Identify which cell holds the provided text, then report its (X, Y) central coordinate. 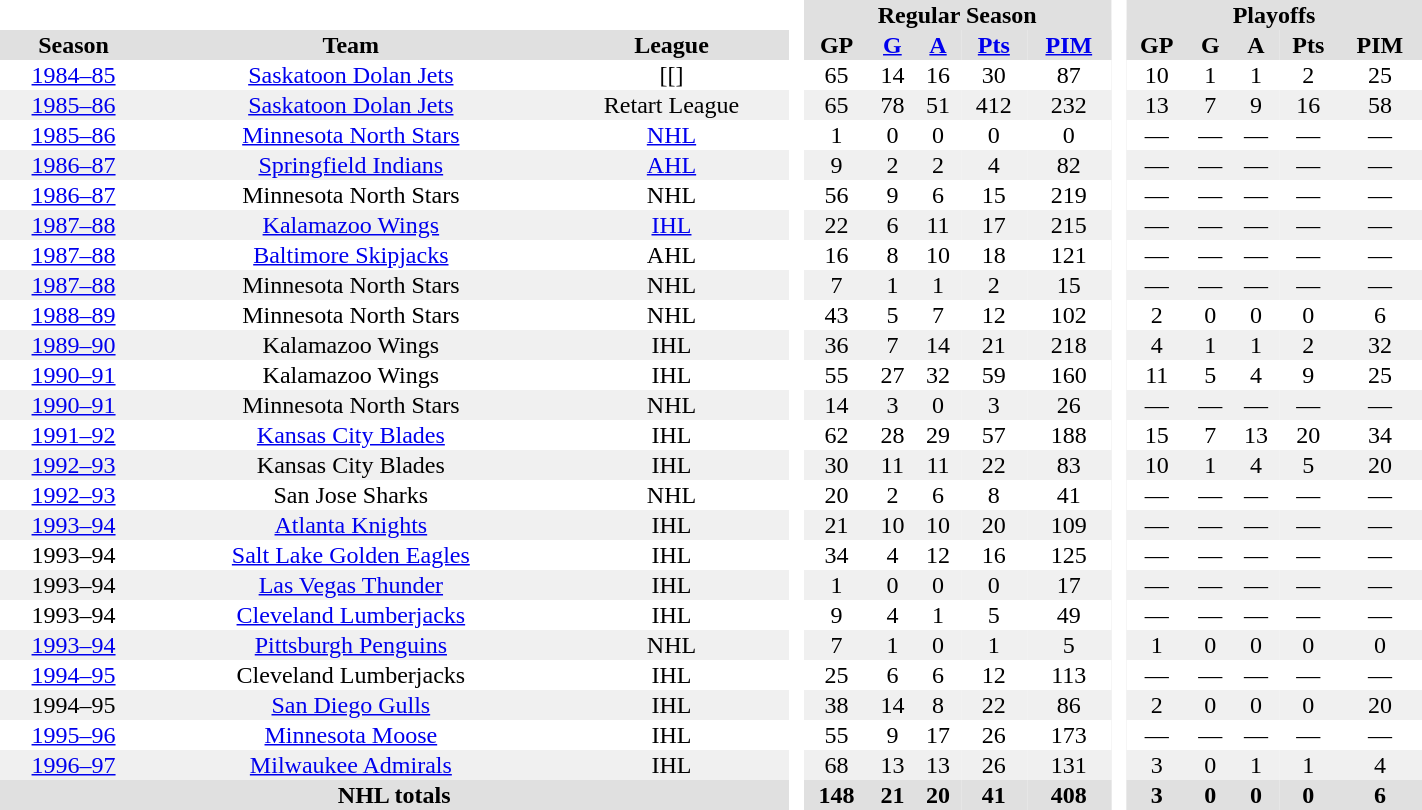
[[] (672, 75)
78 (893, 105)
62 (837, 435)
59 (994, 375)
82 (1069, 165)
1996–97 (74, 765)
51 (938, 105)
Pittsburgh Penguins (350, 645)
Baltimore Skipjacks (350, 255)
29 (938, 435)
188 (1069, 435)
Regular Season (958, 15)
219 (1069, 195)
218 (1069, 345)
57 (994, 435)
160 (1069, 375)
Atlanta Knights (350, 525)
28 (893, 435)
NHL totals (394, 795)
173 (1069, 735)
1989–90 (74, 345)
Minnesota Moose (350, 735)
Retart League (672, 105)
San Diego Gulls (350, 705)
San Jose Sharks (350, 495)
102 (1069, 315)
83 (1069, 465)
148 (837, 795)
125 (1069, 555)
109 (1069, 525)
49 (1069, 615)
League (672, 45)
1988–89 (74, 315)
121 (1069, 255)
18 (994, 255)
56 (837, 195)
Las Vegas Thunder (350, 585)
408 (1069, 795)
215 (1069, 225)
1995–96 (74, 735)
131 (1069, 765)
68 (837, 765)
Season (74, 45)
Team (350, 45)
232 (1069, 105)
87 (1069, 75)
58 (1380, 105)
Milwaukee Admirals (350, 765)
86 (1069, 705)
Playoffs (1274, 15)
1984–85 (74, 75)
Salt Lake Golden Eagles (350, 555)
38 (837, 705)
412 (994, 105)
36 (837, 345)
43 (837, 315)
Springfield Indians (350, 165)
1991–92 (74, 435)
27 (893, 375)
113 (1069, 675)
